From the cell containing the given text, extract its center point as [X, Y] coordinate. 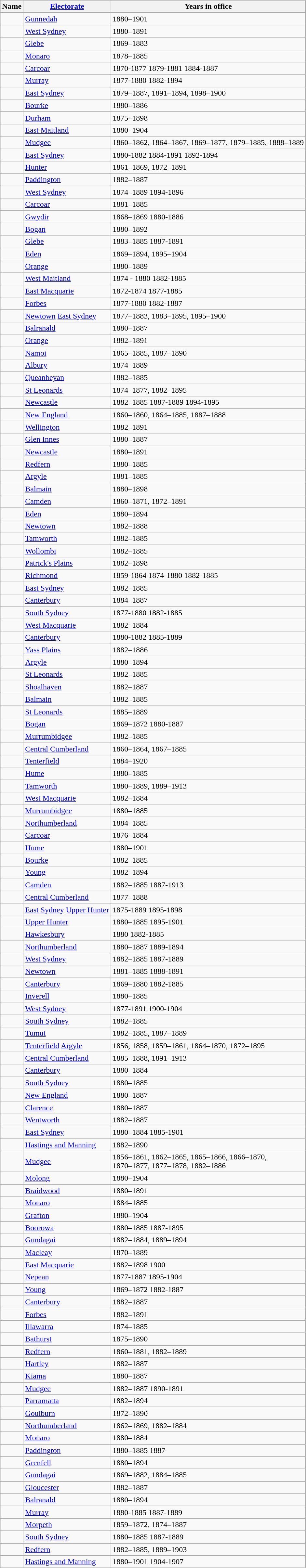
Clarence [67, 1107]
1869–1883 [208, 44]
1882–1885 1887-1889 [208, 959]
Hawkesbury [67, 934]
1869–1882, 1884–1885 [208, 1475]
Braidwood [67, 1191]
1859–1872, 1874–1887 [208, 1524]
1880–1885 1887-1895 [208, 1228]
1878–1885 [208, 56]
1868–1869 1880-1886 [208, 217]
1856–1861, 1862–1865, 1865–1866, 1866–1870,1870–1877, 1877–1878, 1882–1886 [208, 1162]
1882–1884, 1889–1894 [208, 1240]
1875–1898 [208, 118]
East Sydney Upper Hunter [67, 909]
1884–1887 [208, 600]
1880–1886 [208, 105]
Morpeth [67, 1524]
Kiama [67, 1376]
Gunnedah [67, 19]
Wellington [67, 427]
1882–1885, 1889–1903 [208, 1549]
1880-1882 1885-1889 [208, 637]
1877-1880 1882-1887 [208, 303]
1882–1898 1900 [208, 1265]
1872–1890 [208, 1413]
1880–1892 [208, 229]
Queanbeyan [67, 378]
Upper Hunter [67, 922]
1882–1888 [208, 526]
1874–1889 1894-1896 [208, 192]
1877-1880 1882-1885 [208, 613]
1883–1885 1887-1891 [208, 242]
1874–1889 [208, 365]
Yass Plains [67, 650]
1874 - 1880 1882-1885 [208, 279]
Wollombi [67, 551]
Albury [67, 365]
1870-1877 1879-1881 1884-1887 [208, 68]
1874–1885 [208, 1326]
1880–1889 [208, 266]
Namoi [67, 353]
Inverell [67, 996]
Electorate [67, 7]
Grafton [67, 1215]
1882–1890 [208, 1144]
1880–1887 1889-1894 [208, 947]
1869–1880 1882-1885 [208, 984]
Hartley [67, 1364]
Tenterfield Argyle [67, 1046]
1860–1862, 1864–1867, 1869–1877, 1879–1885, 1888–1889 [208, 142]
1884–1920 [208, 761]
1880-1885 1887-1889 [208, 1512]
West Maitland [67, 279]
1880 1882-1885 [208, 934]
1869–1872 1880-1887 [208, 724]
1860–1860, 1864–1885, 1887–1888 [208, 415]
1861–1869, 1872–1891 [208, 167]
Boorowa [67, 1228]
Molong [67, 1178]
Wentworth [67, 1120]
Parramatta [67, 1401]
Macleay [67, 1252]
1860–1864, 1867–1885 [208, 749]
1882–1885, 1887–1889 [208, 1033]
1880–1885 1887 [208, 1450]
Illawarra [67, 1326]
Bathurst [67, 1339]
1876–1884 [208, 835]
Glen Innes [67, 439]
1880–1884 1885-1901 [208, 1132]
1879–1887, 1891–1894, 1898–1900 [208, 93]
1885–1888, 1891–1913 [208, 1058]
Hunter [67, 167]
Richmond [67, 576]
1860–1871, 1872–1891 [208, 501]
1869–1872 1882-1887 [208, 1289]
1860–1881, 1882–1889 [208, 1351]
1856, 1858, 1859–1861, 1864–1870, 1872–1895 [208, 1046]
Grenfell [67, 1463]
1869–1894, 1895–1904 [208, 254]
1882–1886 [208, 650]
1877–1883, 1883–1895, 1895–1900 [208, 316]
East Maitland [67, 130]
Name [12, 7]
1870–1889 [208, 1252]
1882–1898 [208, 563]
Durham [67, 118]
1880–1885 1895-1901 [208, 922]
1885–1889 [208, 712]
1880-1882 1884-1891 1892-1894 [208, 155]
1875-1889 1895-1898 [208, 909]
1881–1885 1888-1891 [208, 972]
1859-1864 1874-1880 1882-1885 [208, 576]
1880–1889, 1889–1913 [208, 786]
1882–1887 1890-1891 [208, 1389]
1877-1880 1882-1894 [208, 81]
Gloucester [67, 1487]
1880–1885 1887-1889 [208, 1537]
1882–1885 1887-1913 [208, 885]
Shoalhaven [67, 687]
1877-1887 1895-1904 [208, 1277]
Tenterfield [67, 761]
1877–1888 [208, 897]
1874–1877, 1882–1895 [208, 390]
1865–1885, 1887–1890 [208, 353]
Patrick's Plains [67, 563]
1877-1891 1900-1904 [208, 1009]
1872-1874 1877-1885 [208, 291]
1882–1885 1887-1889 1894-1895 [208, 402]
1875–1890 [208, 1339]
Tumut [67, 1033]
Newtown East Sydney [67, 316]
Years in office [208, 7]
1880–1898 [208, 489]
Goulburn [67, 1413]
Gwydir [67, 217]
1862–1869, 1882–1884 [208, 1426]
1880–1901 1904-1907 [208, 1562]
Nepean [67, 1277]
